Locate the cell with the specified text and output its (x, y) center coordinate. 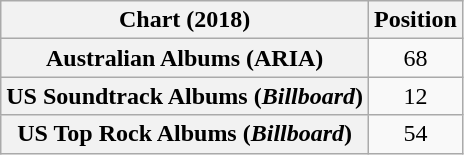
US Top Rock Albums (Billboard) (185, 134)
Chart (2018) (185, 20)
12 (416, 96)
68 (416, 58)
US Soundtrack Albums (Billboard) (185, 96)
Position (416, 20)
54 (416, 134)
Australian Albums (ARIA) (185, 58)
